Scan for the cell matching the given text and deliver its (X, Y) coordinate at center. 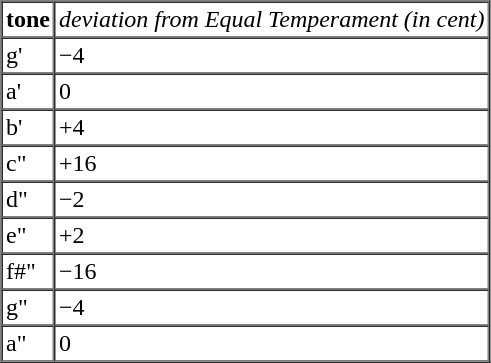
c" (28, 164)
+16 (271, 164)
−2 (271, 200)
a" (28, 344)
d" (28, 200)
g" (28, 308)
f#" (28, 272)
a' (28, 92)
tone (28, 20)
deviation from Equal Temperament (in cent) (271, 20)
e" (28, 236)
+4 (271, 128)
b' (28, 128)
−16 (271, 272)
+2 (271, 236)
g' (28, 56)
